Locate the cell with the specified text and output its [X, Y] center coordinate. 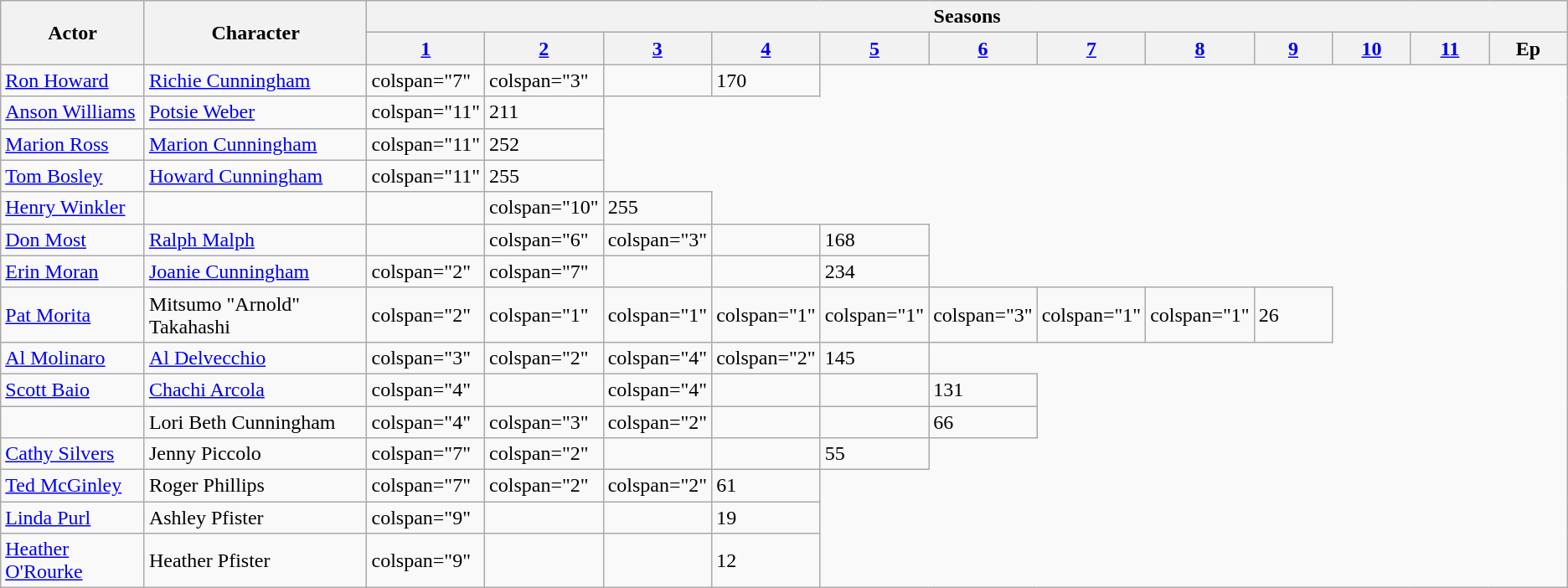
Cathy Silvers [73, 454]
11 [1450, 49]
19 [766, 518]
Al Delvecchio [255, 358]
234 [874, 271]
Heather O'Rourke [73, 561]
Al Molinaro [73, 358]
Ashley Pfister [255, 518]
Tom Bosley [73, 176]
Actor [73, 33]
Erin Moran [73, 271]
Ted McGinley [73, 486]
Ep [1529, 49]
Ron Howard [73, 80]
26 [1293, 315]
colspan="6" [544, 240]
Scott Baio [73, 389]
Potsie Weber [255, 112]
Henry Winkler [73, 208]
3 [658, 49]
Ralph Malph [255, 240]
Lori Beth Cunningham [255, 421]
7 [1091, 49]
211 [544, 112]
Anson Williams [73, 112]
Roger Phillips [255, 486]
66 [983, 421]
Richie Cunningham [255, 80]
Chachi Arcola [255, 389]
1 [426, 49]
9 [1293, 49]
Pat Morita [73, 315]
5 [874, 49]
4 [766, 49]
168 [874, 240]
Don Most [73, 240]
145 [874, 358]
12 [766, 561]
8 [1200, 49]
Jenny Piccolo [255, 454]
Character [255, 33]
Marion Ross [73, 144]
170 [766, 80]
131 [983, 389]
Marion Cunningham [255, 144]
Howard Cunningham [255, 176]
Linda Purl [73, 518]
Mitsumo "Arnold" Takahashi [255, 315]
6 [983, 49]
Joanie Cunningham [255, 271]
Seasons [967, 17]
61 [766, 486]
2 [544, 49]
252 [544, 144]
Heather Pfister [255, 561]
55 [874, 454]
10 [1372, 49]
colspan="10" [544, 208]
